Locate the cell with the specified text and output its [x, y] center coordinate. 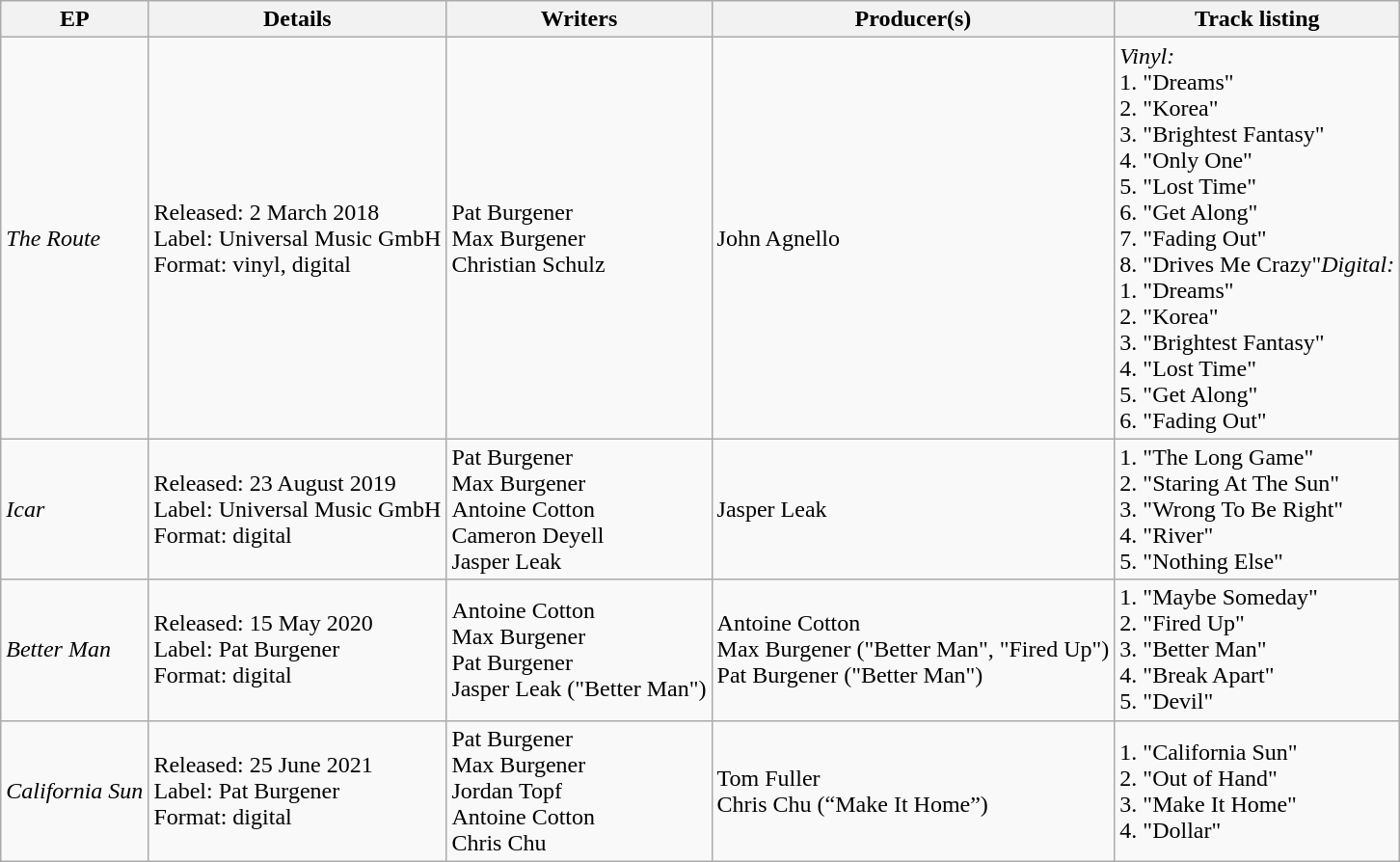
Pat BurgenerMax BurgenerAntoine CottonCameron DeyellJasper Leak [579, 509]
Details [297, 19]
Antoine CottonMax BurgenerPat BurgenerJasper Leak ("Better Man") [579, 650]
1. "California Sun"2. "Out of Hand"3. "Make It Home"4. "Dollar" [1257, 791]
Tom FullerChris Chu (“Make It Home”) [913, 791]
Antoine CottonMax Burgener ("Better Man", "Fired Up")Pat Burgener ("Better Man") [913, 650]
Released: 15 May 2020Label: Pat BurgenerFormat: digital [297, 650]
Producer(s) [913, 19]
California Sun [75, 791]
Released: 2 March 2018Label: Universal Music GmbHFormat: vinyl, digital [297, 238]
Icar [75, 509]
Released: 25 June 2021Label: Pat BurgenerFormat: digital [297, 791]
Pat BurgenerMax BurgenerJordan TopfAntoine CottonChris Chu [579, 791]
Writers [579, 19]
Better Man [75, 650]
John Agnello [913, 238]
Pat BurgenerMax BurgenerChristian Schulz [579, 238]
Jasper Leak [913, 509]
1. "The Long Game"2. "Staring At The Sun"3. "Wrong To Be Right"4. "River"5. "Nothing Else" [1257, 509]
EP [75, 19]
Released: 23 August 2019Label: Universal Music GmbHFormat: digital [297, 509]
The Route [75, 238]
1. "Maybe Someday"2. "Fired Up"3. "Better Man"4. "Break Apart"5. "Devil" [1257, 650]
Track listing [1257, 19]
